Capture the cell that displays the provided text and extract its [x, y] central coordinate. 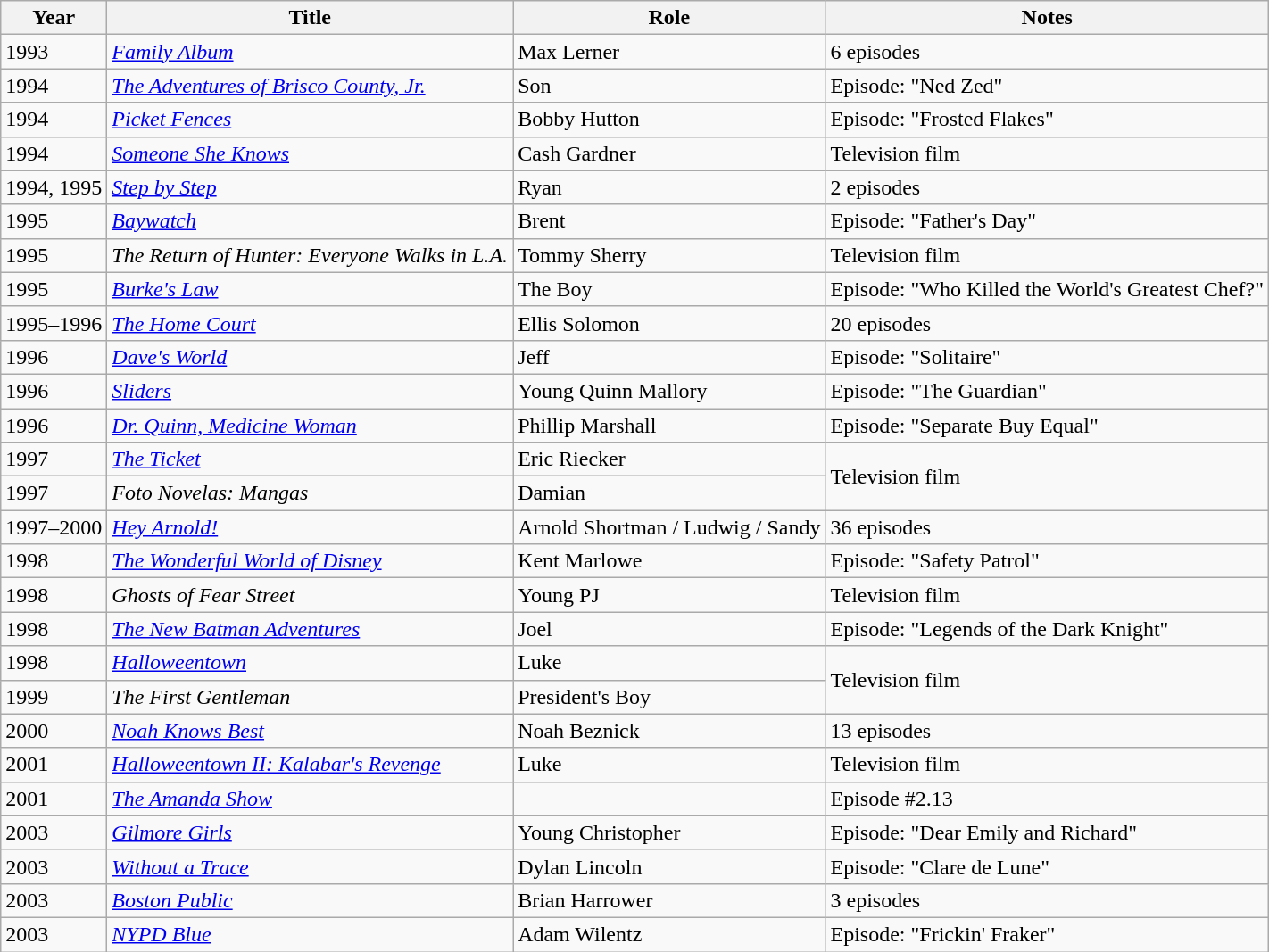
The New Batman Adventures [311, 629]
The Return of Hunter: Everyone Walks in L.A. [311, 255]
1997–2000 [54, 527]
Burke's Law [311, 289]
Tommy Sherry [669, 255]
Episode: "Separate Buy Equal" [1047, 426]
Max Lerner [669, 52]
Sliders [311, 391]
Son [669, 86]
Jeff [669, 357]
Halloweentown [311, 663]
6 episodes [1047, 52]
Young Quinn Mallory [669, 391]
Dave's World [311, 357]
36 episodes [1047, 527]
Episode: "Frickin' Fraker" [1047, 934]
The Wonderful World of Disney [311, 561]
Picket Fences [311, 120]
20 episodes [1047, 323]
Noah Beznick [669, 731]
Joel [669, 629]
Bobby Hutton [669, 120]
1994, 1995 [54, 187]
The Ticket [311, 459]
Step by Step [311, 187]
Arnold Shortman / Ludwig / Sandy [669, 527]
Hey Arnold! [311, 527]
Damian [669, 493]
President's Boy [669, 697]
Notes [1047, 18]
13 episodes [1047, 731]
Phillip Marshall [669, 426]
Brian Harrower [669, 900]
Role [669, 18]
Someone She Knows [311, 153]
Gilmore Girls [311, 832]
3 episodes [1047, 900]
Dylan Lincoln [669, 866]
Episode: "Frosted Flakes" [1047, 120]
Noah Knows Best [311, 731]
Dr. Quinn, Medicine Woman [311, 426]
The Home Court [311, 323]
Episode: "Ned Zed" [1047, 86]
Episode: "Who Killed the World's Greatest Chef?" [1047, 289]
Ryan [669, 187]
1999 [54, 697]
Ellis Solomon [669, 323]
2000 [54, 731]
Ghosts of Fear Street [311, 595]
Episode: "Legends of the Dark Knight" [1047, 629]
The Adventures of Brisco County, Jr. [311, 86]
Episode: "Safety Patrol" [1047, 561]
Kent Marlowe [669, 561]
Episode: "Dear Emily and Richard" [1047, 832]
Boston Public [311, 900]
Young Christopher [669, 832]
Brent [669, 221]
Year [54, 18]
Baywatch [311, 221]
Halloweentown II: Kalabar's Revenge [311, 765]
Foto Novelas: Mangas [311, 493]
Episode: "Father's Day" [1047, 221]
Family Album [311, 52]
Young PJ [669, 595]
1993 [54, 52]
The Boy [669, 289]
Without a Trace [311, 866]
Cash Gardner [669, 153]
Episode: "Clare de Lune" [1047, 866]
Episode: "The Guardian" [1047, 391]
Adam Wilentz [669, 934]
Episode: "Solitaire" [1047, 357]
Title [311, 18]
The First Gentleman [311, 697]
Episode #2.13 [1047, 799]
The Amanda Show [311, 799]
Eric Riecker [669, 459]
NYPD Blue [311, 934]
2 episodes [1047, 187]
1995–1996 [54, 323]
